Locate the cell with the specified text and output its [x, y] center coordinate. 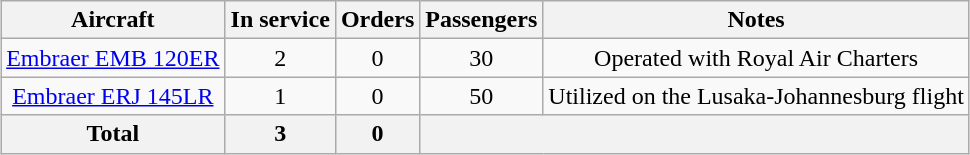
Embraer EMB 120ER [113, 58]
Notes [756, 20]
Utilized on the Lusaka-Johannesburg flight [756, 96]
Embraer ERJ 145LR [113, 96]
Orders [377, 20]
Operated with Royal Air Charters [756, 58]
Total [113, 134]
1 [280, 96]
2 [280, 58]
Aircraft [113, 20]
In service [280, 20]
3 [280, 134]
50 [482, 96]
30 [482, 58]
Passengers [482, 20]
